Identify which cell holds the provided text, then report its (X, Y) central coordinate. 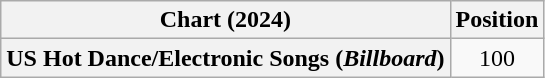
US Hot Dance/Electronic Songs (Billboard) (226, 58)
Position (497, 20)
100 (497, 58)
Chart (2024) (226, 20)
